Identify which cell holds the provided text, then report its [x, y] central coordinate. 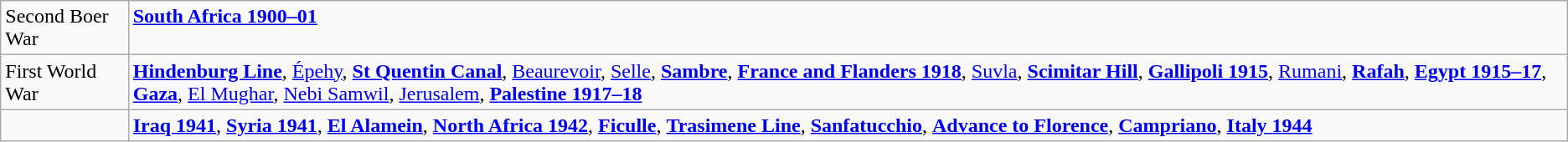
South Africa 1900–01 [848, 28]
First World War [64, 82]
Second Boer War [64, 28]
Iraq 1941, Syria 1941, El Alamein, North Africa 1942, Ficulle, Trasimene Line, Sanfatucchio, Advance to Florence, Campriano, Italy 1944 [848, 125]
